For the text-containing cell, return its midpoint in [X, Y] coordinate format. 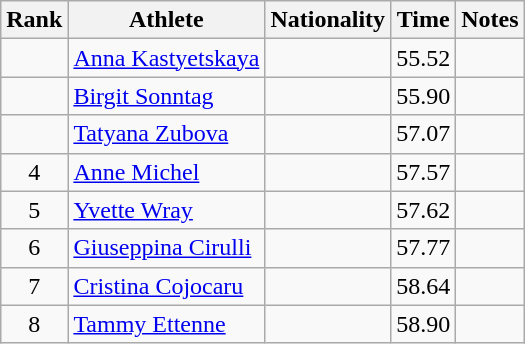
Athlete [166, 20]
58.90 [424, 324]
Anne Michel [166, 172]
7 [34, 286]
58.64 [424, 286]
57.57 [424, 172]
Time [424, 20]
Cristina Cojocaru [166, 286]
Rank [34, 20]
57.77 [424, 248]
Tammy Ettenne [166, 324]
Notes [490, 20]
5 [34, 210]
Yvette Wray [166, 210]
Tatyana Zubova [166, 134]
Nationality [328, 20]
8 [34, 324]
Giuseppina Cirulli [166, 248]
55.90 [424, 96]
Anna Kastyetskaya [166, 58]
57.07 [424, 134]
Birgit Sonntag [166, 96]
57.62 [424, 210]
4 [34, 172]
6 [34, 248]
55.52 [424, 58]
